Search for the cell housing the specified text and yield its [X, Y] center coordinate. 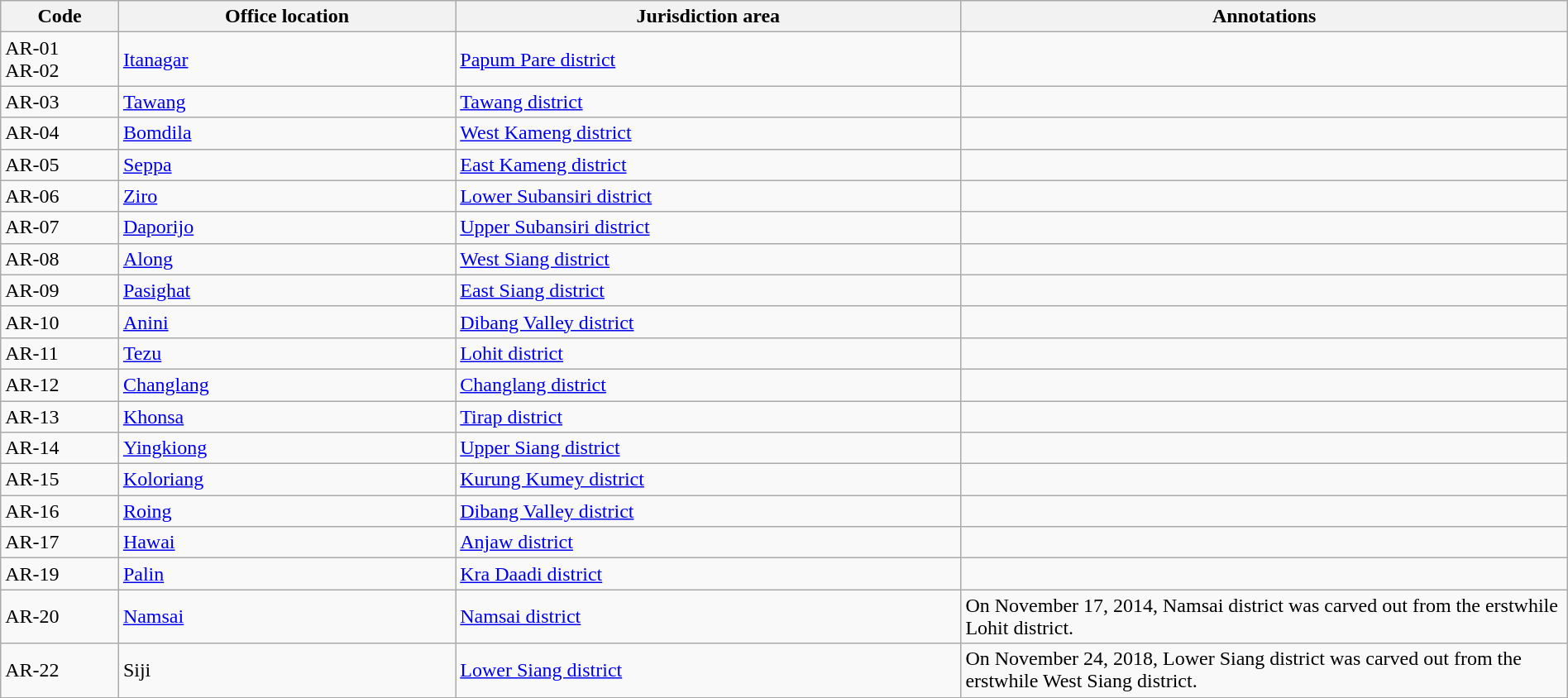
AR-04 [60, 133]
Tawang [286, 102]
AR-17 [60, 543]
Hawai [286, 543]
East Siang district [708, 290]
Jurisdiction area [708, 17]
Anini [286, 322]
East Kameng district [708, 165]
Namsai district [708, 617]
Namsai [286, 617]
Tirap district [708, 416]
Pasighat [286, 290]
Kra Daadi district [708, 574]
Lower Siang district [708, 670]
Papum Pare district [708, 60]
Along [286, 259]
Office location [286, 17]
Tezu [286, 353]
Bomdila [286, 133]
Tawang district [708, 102]
Anjaw district [708, 543]
AR-01 AR-02 [60, 60]
AR-22 [60, 670]
Siji [286, 670]
On November 17, 2014, Namsai district was carved out from the erstwhile Lohit district. [1264, 617]
AR-10 [60, 322]
AR-07 [60, 227]
AR-15 [60, 480]
Koloriang [286, 480]
Khonsa [286, 416]
AR-05 [60, 165]
AR-11 [60, 353]
AR-09 [60, 290]
Seppa [286, 165]
Ziro [286, 196]
Palin [286, 574]
Upper Subansiri district [708, 227]
AR-14 [60, 448]
AR-06 [60, 196]
West Kameng district [708, 133]
AR-16 [60, 511]
AR-20 [60, 617]
AR-13 [60, 416]
Daporijo [286, 227]
Code [60, 17]
AR-08 [60, 259]
Lower Subansiri district [708, 196]
Kurung Kumey district [708, 480]
On November 24, 2018, Lower Siang district was carved out from the erstwhile West Siang district. [1264, 670]
AR-12 [60, 385]
Yingkiong [286, 448]
AR-03 [60, 102]
Lohit district [708, 353]
Itanagar [286, 60]
West Siang district [708, 259]
Upper Siang district [708, 448]
AR-19 [60, 574]
Changlang district [708, 385]
Annotations [1264, 17]
Roing [286, 511]
Changlang [286, 385]
